For the text-containing cell, return its midpoint in [x, y] coordinate format. 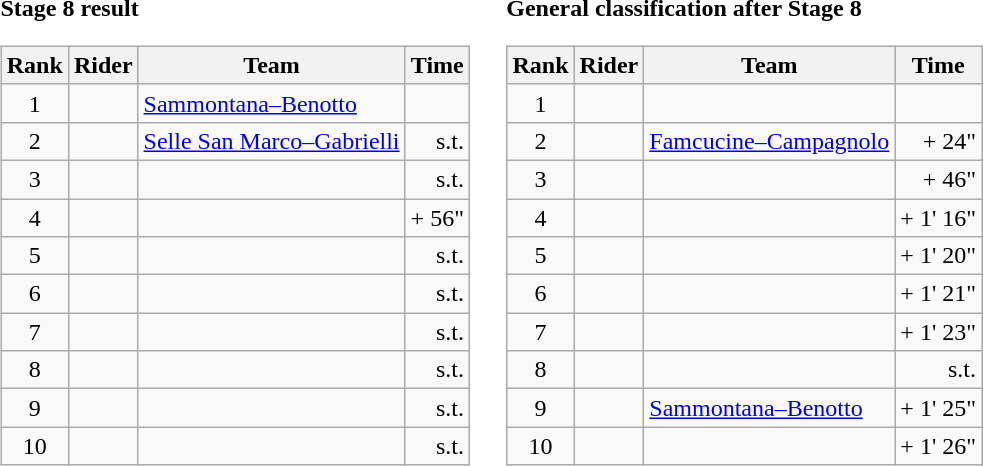
+ 1' 20" [938, 256]
+ 1' 16" [938, 217]
+ 24" [938, 141]
+ 1' 26" [938, 446]
+ 1' 25" [938, 408]
+ 56" [437, 217]
Selle San Marco–Gabrielli [272, 141]
Famcucine–Campagnolo [770, 141]
+ 1' 21" [938, 294]
+ 1' 23" [938, 332]
+ 46" [938, 179]
